Scan for the cell matching the given text and deliver its (X, Y) coordinate at center. 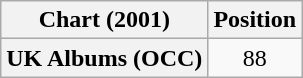
Chart (2001) (104, 20)
UK Albums (OCC) (104, 58)
Position (255, 20)
88 (255, 58)
